Output the [x, y] coordinate of the center of the cell containing the given text.  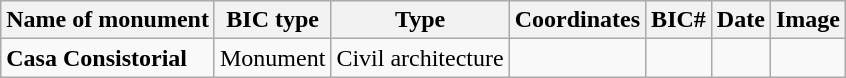
Name of monument [108, 20]
Coordinates [577, 20]
Monument [272, 58]
Civil architecture [420, 58]
BIC type [272, 20]
Image [808, 20]
Casa Consistorial [108, 58]
Date [740, 20]
BIC# [679, 20]
Type [420, 20]
